Determine the (x, y) coordinate at the center of the cell enclosing the given text.  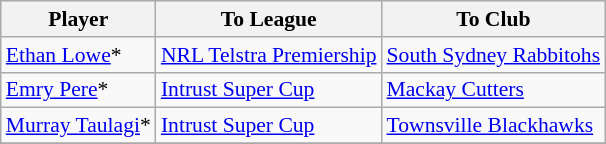
Mackay Cutters (494, 90)
To Club (494, 19)
Townsville Blackhawks (494, 126)
South Sydney Rabbitohs (494, 55)
Ethan Lowe* (78, 55)
Murray Taulagi* (78, 126)
To League (269, 19)
Player (78, 19)
Emry Pere* (78, 90)
NRL Telstra Premiership (269, 55)
